Find where the given text appears and provide that cell's center as (X, Y) coordinate. 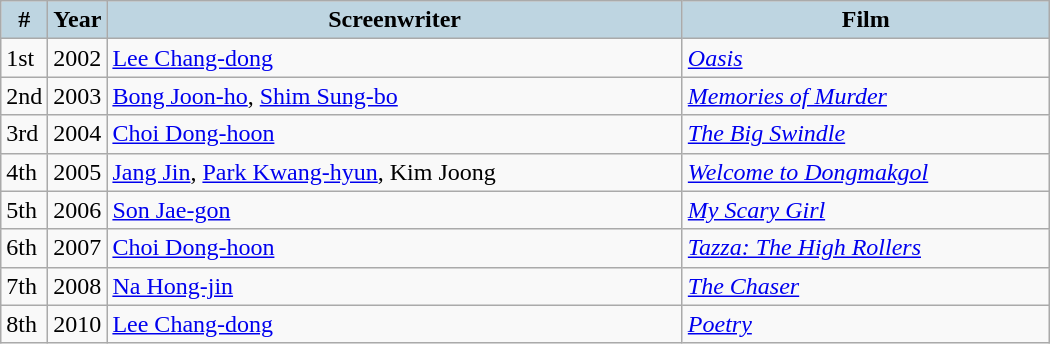
My Scary Girl (866, 210)
Jang Jin, Park Kwang-hyun, Kim Joong (394, 172)
7th (24, 286)
2008 (78, 286)
Year (78, 20)
Bong Joon-ho, Shim Sung-bo (394, 96)
Welcome to Dongmakgol (866, 172)
8th (24, 324)
Na Hong-jin (394, 286)
2003 (78, 96)
2010 (78, 324)
Screenwriter (394, 20)
2002 (78, 58)
Memories of Murder (866, 96)
# (24, 20)
5th (24, 210)
1st (24, 58)
2004 (78, 134)
6th (24, 248)
2nd (24, 96)
2005 (78, 172)
Oasis (866, 58)
Tazza: The High Rollers (866, 248)
4th (24, 172)
2006 (78, 210)
Poetry (866, 324)
The Chaser (866, 286)
2007 (78, 248)
3rd (24, 134)
Film (866, 20)
Son Jae-gon (394, 210)
The Big Swindle (866, 134)
